For the text-containing cell, return its midpoint in (x, y) coordinate format. 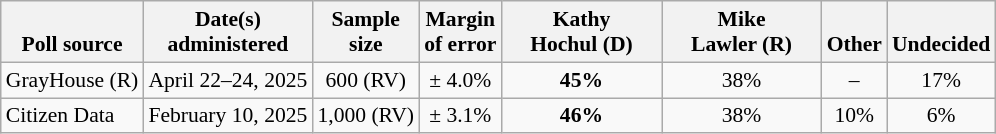
Citizen Data (72, 116)
Date(s)administered (228, 32)
KathyHochul (D) (581, 32)
– (854, 80)
GrayHouse (R) (72, 80)
± 4.0% (460, 80)
April 22–24, 2025 (228, 80)
Other (854, 32)
Samplesize (366, 32)
Undecided (941, 32)
Poll source (72, 32)
Marginof error (460, 32)
MikeLawler (R) (742, 32)
10% (854, 116)
600 (RV) (366, 80)
45% (581, 80)
17% (941, 80)
6% (941, 116)
February 10, 2025 (228, 116)
± 3.1% (460, 116)
46% (581, 116)
1,000 (RV) (366, 116)
